Output the [X, Y] coordinate of the center of the cell containing the given text.  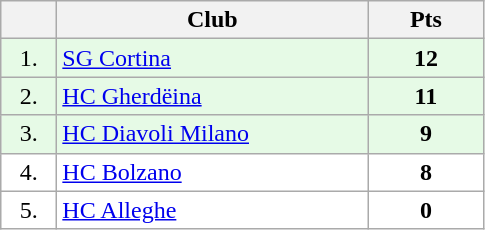
SG Cortina [212, 58]
8 [426, 172]
5. [29, 210]
Pts [426, 20]
9 [426, 134]
HC Bolzano [212, 172]
1. [29, 58]
0 [426, 210]
12 [426, 58]
11 [426, 96]
4. [29, 172]
HC Gherdëina [212, 96]
3. [29, 134]
HC Alleghe [212, 210]
HC Diavoli Milano [212, 134]
Club [212, 20]
2. [29, 96]
